Return (X, Y) of the center of cell containing provided text 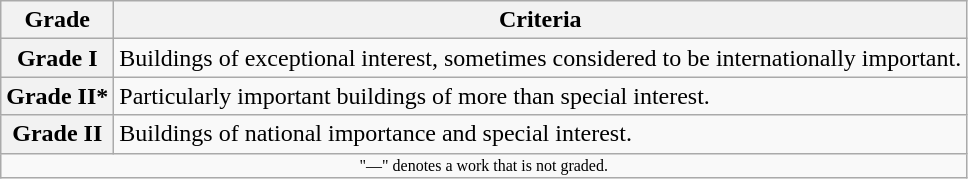
Grade II (58, 134)
Buildings of national importance and special interest. (540, 134)
"—" denotes a work that is not graded. (484, 165)
Particularly important buildings of more than special interest. (540, 96)
Grade II* (58, 96)
Criteria (540, 20)
Grade I (58, 58)
Buildings of exceptional interest, sometimes considered to be internationally important. (540, 58)
Grade (58, 20)
